Output the (X, Y) coordinate of the center of the cell containing the given text.  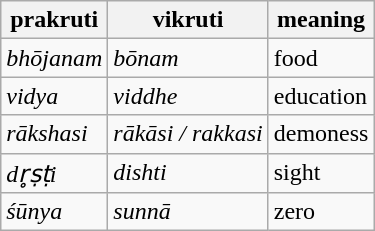
dr̥ṣṭi (54, 173)
sunnā (188, 212)
rākāsi / rakkasi (188, 134)
dishti (188, 173)
vidya (54, 96)
prakruti (54, 20)
viddhe (188, 96)
vikruti (188, 20)
food (321, 58)
education (321, 96)
śūnya (54, 212)
bōnam (188, 58)
rākshasi (54, 134)
meaning (321, 20)
demoness (321, 134)
bhōjanam (54, 58)
zero (321, 212)
sight (321, 173)
